Search for the cell housing the specified text and yield its (X, Y) center coordinate. 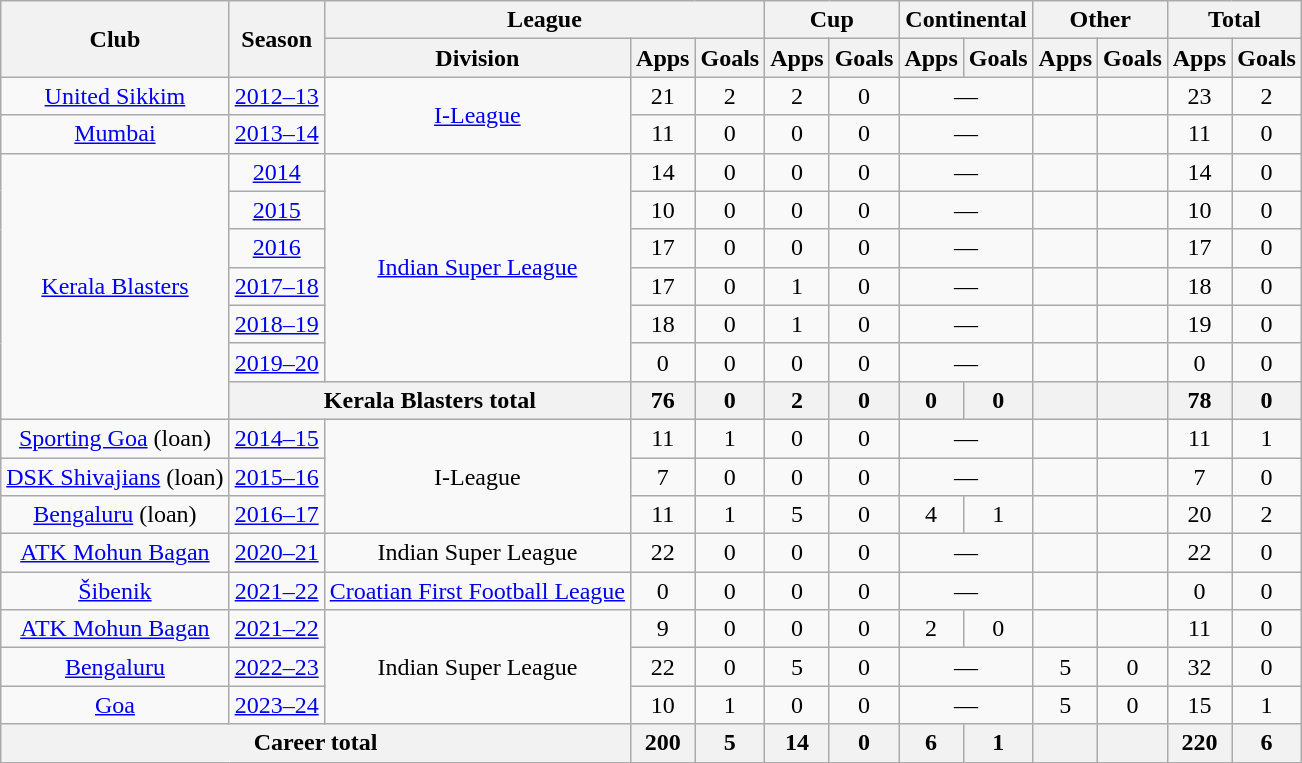
2022–23 (276, 667)
19 (1199, 324)
Season (276, 39)
4 (931, 515)
Bengaluru (loan) (115, 515)
2014–15 (276, 438)
Bengaluru (115, 667)
Total (1234, 20)
2013–14 (276, 134)
2018–19 (276, 324)
2017–18 (276, 286)
Kerala Blasters total (430, 400)
2014 (276, 172)
Cup (832, 20)
2016–17 (276, 515)
2019–20 (276, 362)
Division (477, 58)
Croatian First Football League (477, 591)
DSK Shivajians (loan) (115, 477)
200 (663, 743)
Continental (966, 20)
Other (1100, 20)
Kerala Blasters (115, 286)
2020–21 (276, 553)
20 (1199, 515)
2016 (276, 248)
78 (1199, 400)
23 (1199, 96)
Mumbai (115, 134)
League (544, 20)
220 (1199, 743)
76 (663, 400)
Club (115, 39)
Sporting Goa (loan) (115, 438)
United Sikkim (115, 96)
21 (663, 96)
Career total (316, 743)
15 (1199, 705)
2015 (276, 210)
2023–24 (276, 705)
2012–13 (276, 96)
9 (663, 629)
32 (1199, 667)
2015–16 (276, 477)
Goa (115, 705)
Šibenik (115, 591)
